Capture the cell that displays the provided text and extract its (X, Y) central coordinate. 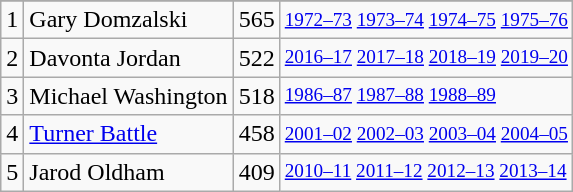
1986–87 1987–88 1988–89 (426, 96)
Turner Battle (128, 134)
2010–11 2011–12 2012–13 2013–14 (426, 172)
5 (12, 172)
522 (256, 58)
2016–17 2017–18 2018–19 2019–20 (426, 58)
409 (256, 172)
2 (12, 58)
1972–73 1973–74 1974–75 1975–76 (426, 20)
565 (256, 20)
458 (256, 134)
2001–02 2002–03 2003–04 2004–05 (426, 134)
1 (12, 20)
Gary Domzalski (128, 20)
518 (256, 96)
4 (12, 134)
3 (12, 96)
Jarod Oldham (128, 172)
Michael Washington (128, 96)
Davonta Jordan (128, 58)
